Scan for the cell matching the given text and deliver its [x, y] coordinate at center. 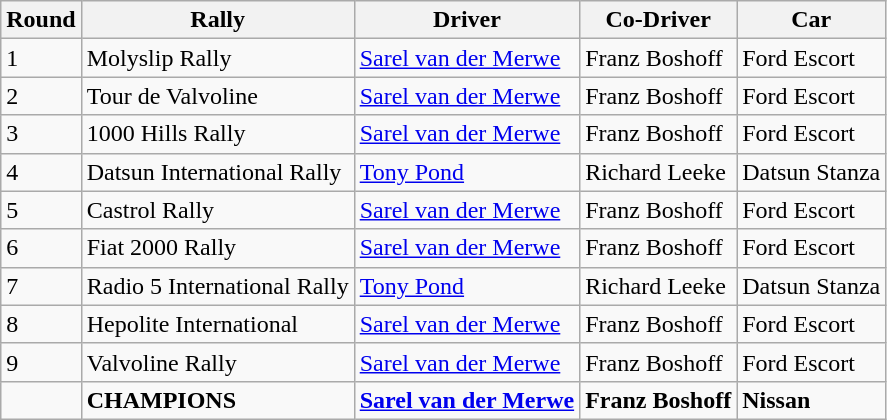
1 [41, 58]
Nissan [812, 400]
Rally [218, 20]
Car [812, 20]
Round [41, 20]
1000 Hills Rally [218, 134]
Driver [466, 20]
2 [41, 96]
Molyslip Rally [218, 58]
4 [41, 172]
Radio 5 International Rally [218, 286]
5 [41, 210]
8 [41, 324]
Datsun International Rally [218, 172]
3 [41, 134]
Valvoline Rally [218, 362]
Castrol Rally [218, 210]
CHAMPIONS [218, 400]
Co-Driver [658, 20]
Fiat 2000 Rally [218, 248]
Hepolite International [218, 324]
6 [41, 248]
7 [41, 286]
9 [41, 362]
Tour de Valvoline [218, 96]
